Extract the (X, Y) coordinate from the center of the cell holding the provided text.  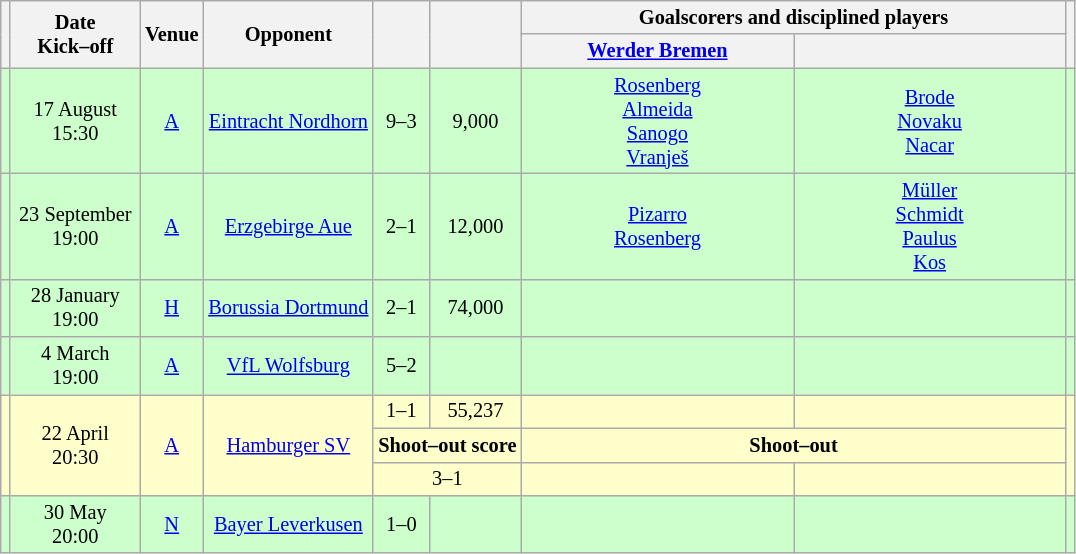
28 January19:00 (75, 308)
Werder Bremen (657, 51)
9–3 (401, 121)
3–1 (447, 479)
9,000 (476, 121)
12,000 (476, 226)
N (172, 524)
4 March19:00 (75, 366)
55,237 (476, 411)
Goalscorers and disciplined players (793, 17)
DateKick–off (75, 34)
Eintracht Nordhorn (288, 121)
1–0 (401, 524)
Shoot–out score (447, 445)
5–2 (401, 366)
Rosenberg Almeida Sanogo Vranješ (657, 121)
VfL Wolfsburg (288, 366)
Pizarro Rosenberg (657, 226)
Brode Novaku Nacar (930, 121)
Erzgebirge Aue (288, 226)
Borussia Dortmund (288, 308)
30 May20:00 (75, 524)
17 August15:30 (75, 121)
22 April20:30 (75, 444)
Opponent (288, 34)
Shoot–out (793, 445)
Müller Schmidt Paulus Kos (930, 226)
Bayer Leverkusen (288, 524)
23 September19:00 (75, 226)
Venue (172, 34)
Hamburger SV (288, 444)
1–1 (401, 411)
74,000 (476, 308)
H (172, 308)
